From the cell containing the given text, extract its center point as [X, Y] coordinate. 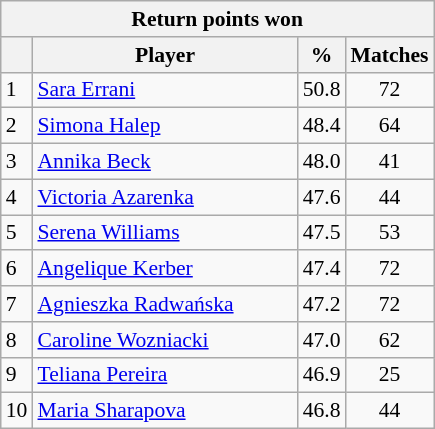
Angelique Kerber [164, 269]
Simona Halep [164, 126]
7 [17, 304]
Sara Errani [164, 90]
5 [17, 233]
Annika Beck [164, 162]
Caroline Wozniacki [164, 340]
48.4 [322, 126]
9 [17, 375]
8 [17, 340]
Serena Williams [164, 233]
47.0 [322, 340]
3 [17, 162]
1 [17, 90]
47.4 [322, 269]
41 [389, 162]
Agnieszka Radwańska [164, 304]
Return points won [218, 19]
6 [17, 269]
62 [389, 340]
48.0 [322, 162]
47.6 [322, 197]
4 [17, 197]
Player [164, 55]
47.2 [322, 304]
Teliana Pereira [164, 375]
% [322, 55]
46.8 [322, 411]
53 [389, 233]
Maria Sharapova [164, 411]
2 [17, 126]
Victoria Azarenka [164, 197]
50.8 [322, 90]
46.9 [322, 375]
10 [17, 411]
64 [389, 126]
Matches [389, 55]
25 [389, 375]
47.5 [322, 233]
